Locate the cell with the specified text and output its [x, y] center coordinate. 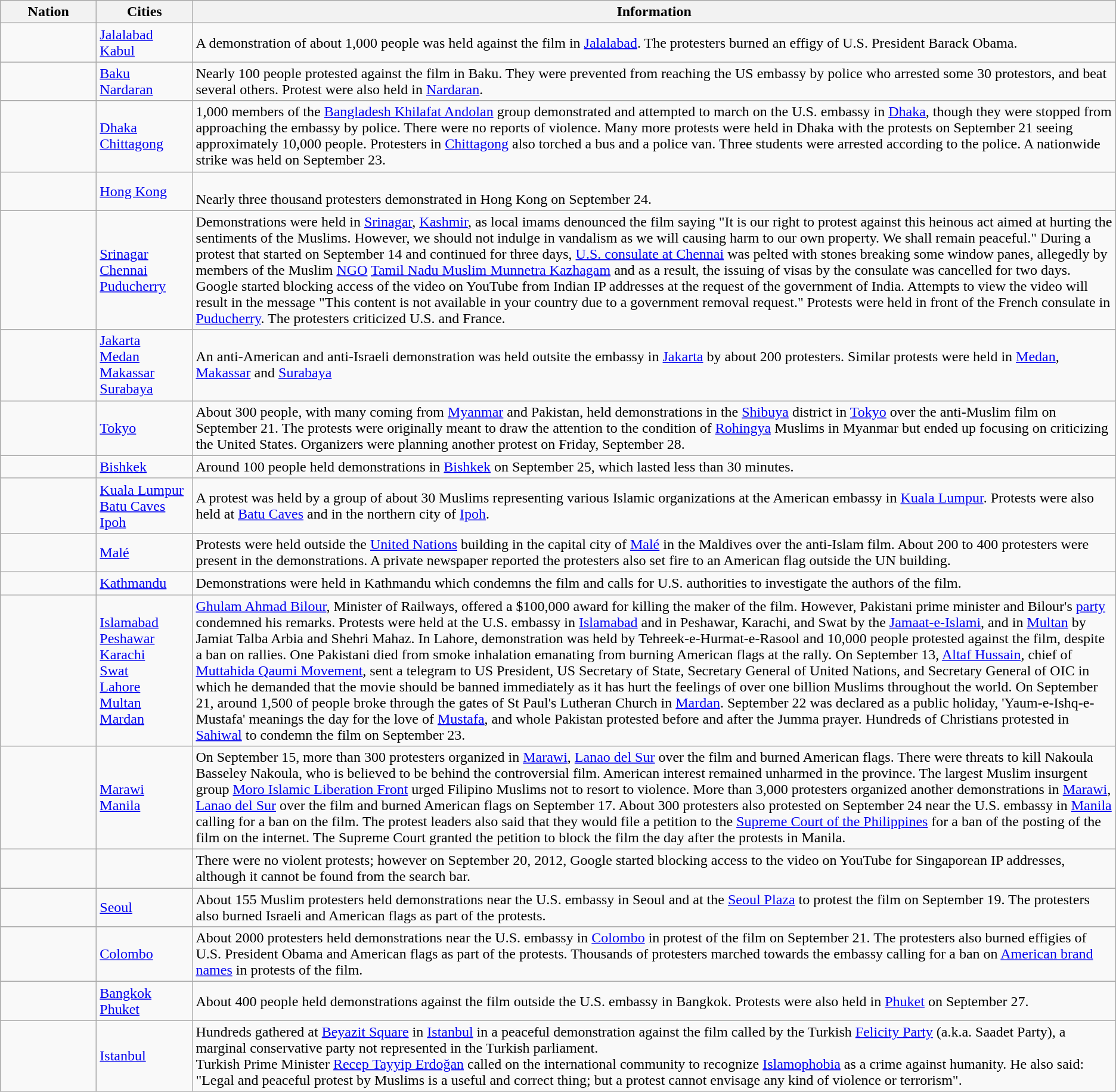
Kuala LumpurBatu CavesIpoh [144, 505]
JalalabadKabul [144, 43]
Information [654, 12]
JakartaMedanMakassarSurabaya [144, 365]
Cities [144, 12]
Istanbul [144, 1056]
DhakaChittagong [144, 136]
IslamabadPeshawarKarachiSwatLahoreMultanMardan [144, 671]
Bishkek [144, 467]
BangkokPhuket [144, 1001]
BakuNardaran [144, 81]
A demonstration of about 1,000 people was held against the film in Jalalabad. The protesters burned an effigy of U.S. President Barack Obama. [654, 43]
Demonstrations were held in Kathmandu which condemns the film and calls for U.S. authorities to investigate the authors of the film. [654, 583]
Around 100 people held demonstrations in Bishkek on September 25, which lasted less than 30 minutes. [654, 467]
MarawiManila [144, 798]
Seoul [144, 907]
Nation [49, 12]
Nearly three thousand protesters demonstrated in Hong Kong on September 24. [654, 191]
Colombo [144, 954]
About 400 people held demonstrations against the film outside the U.S. embassy in Bangkok. Protests were also held in Phuket on September 27. [654, 1001]
Malé [144, 552]
Hong Kong [144, 191]
Kathmandu [144, 583]
SrinagarChennaiPuducherry [144, 270]
Tokyo [144, 428]
